Determine the [x, y] coordinate at the center of the cell enclosing the given text.  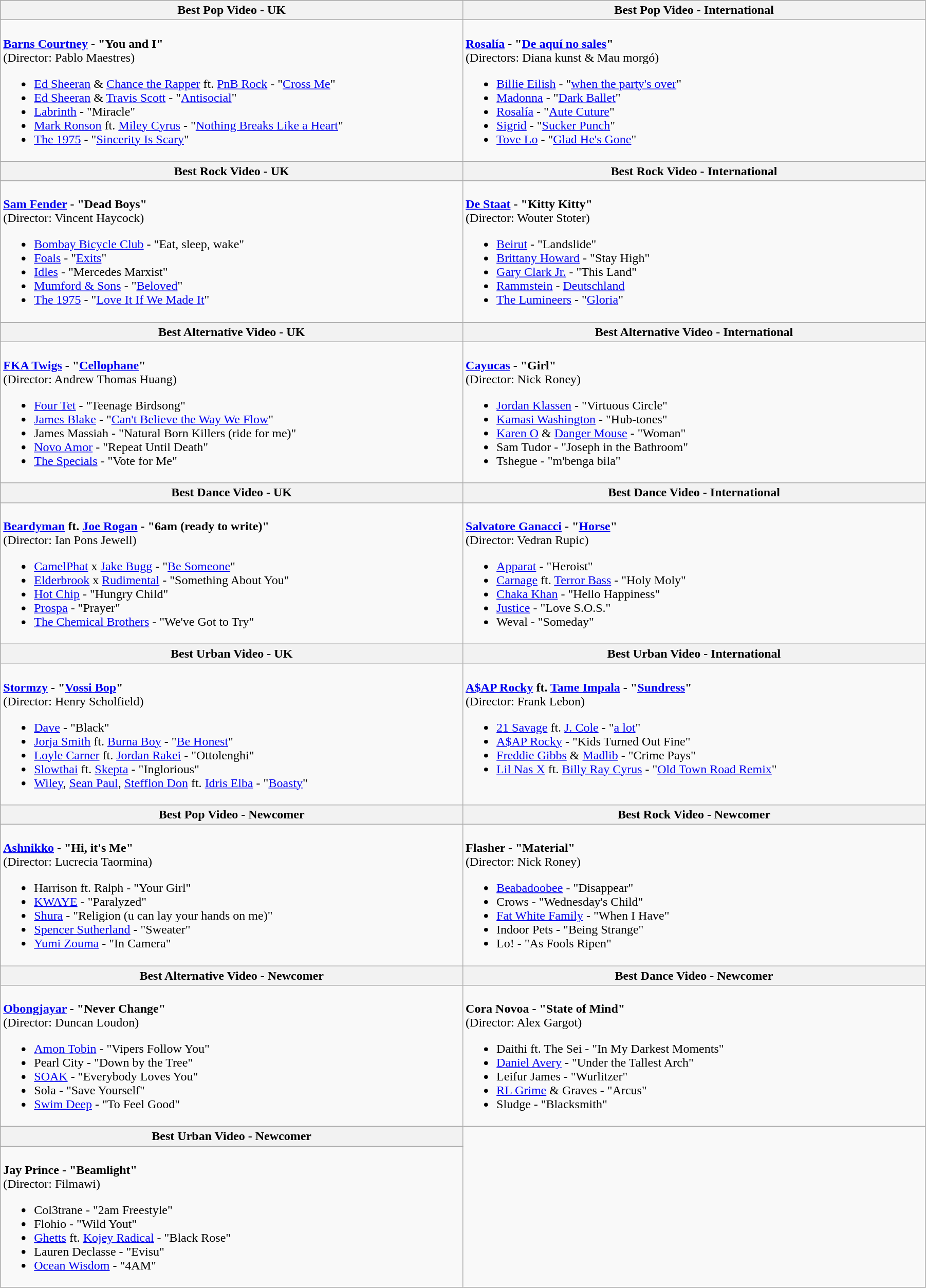
Best Urban Video - International [694, 654]
Best Urban Video - UK [232, 654]
Best Alternative Video - UK [232, 332]
Best Urban Video - Newcomer [232, 1136]
Best Rock Video - International [694, 171]
Best Alternative Video - International [694, 332]
Best Dance Video - International [694, 493]
Best Dance Video - Newcomer [694, 976]
Best Dance Video - UK [232, 493]
Best Rock Video - Newcomer [694, 814]
Best Pop Video - Newcomer [232, 814]
Best Alternative Video - Newcomer [232, 976]
Best Rock Video - UK [232, 171]
Best Pop Video - International [694, 10]
Best Pop Video - UK [232, 10]
